Capture the cell that displays the provided text and extract its (x, y) central coordinate. 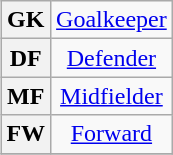
Goalkeeper (112, 20)
FW (26, 134)
DF (26, 58)
MF (26, 96)
Midfielder (112, 96)
Forward (112, 134)
GK (26, 20)
Defender (112, 58)
